Detect which cell encompasses the target text, then output its [x, y] center coordinate. 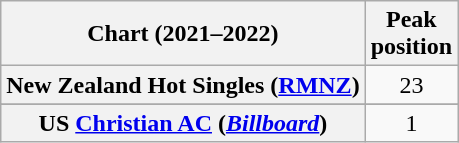
Chart (2021–2022) [183, 34]
US Christian AC (Billboard) [183, 123]
Peakposition [411, 34]
New Zealand Hot Singles (RMNZ) [183, 85]
1 [411, 123]
23 [411, 85]
